Output the (x, y) coordinate of the center of the cell containing the given text.  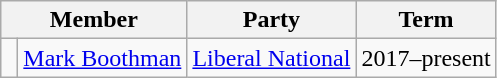
Party (272, 20)
Term (426, 20)
Mark Boothman (102, 58)
Liberal National (272, 58)
2017–present (426, 58)
Member (94, 20)
